Return the [X, Y] coordinate for the center point of the cell that contains the specified text.  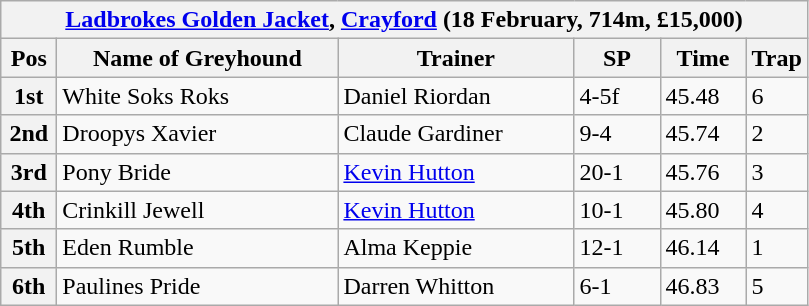
Paulines Pride [198, 286]
45.48 [703, 96]
SP [617, 58]
45.74 [703, 134]
1st [29, 96]
Eden Rumble [198, 248]
Pony Bride [198, 172]
2 [776, 134]
4 [776, 210]
5th [29, 248]
1 [776, 248]
45.76 [703, 172]
10-1 [617, 210]
White Soks Roks [198, 96]
Alma Keppie [456, 248]
6 [776, 96]
6-1 [617, 286]
20-1 [617, 172]
12-1 [617, 248]
Droopys Xavier [198, 134]
46.83 [703, 286]
Ladbrokes Golden Jacket, Crayford (18 February, 714m, £15,000) [404, 20]
9-4 [617, 134]
2nd [29, 134]
4-5f [617, 96]
45.80 [703, 210]
Pos [29, 58]
4th [29, 210]
6th [29, 286]
Time [703, 58]
Trap [776, 58]
Trainer [456, 58]
3rd [29, 172]
Claude Gardiner [456, 134]
Name of Greyhound [198, 58]
Darren Whitton [456, 286]
Daniel Riordan [456, 96]
Crinkill Jewell [198, 210]
46.14 [703, 248]
3 [776, 172]
5 [776, 286]
